Return (x, y) of the center of cell containing provided text 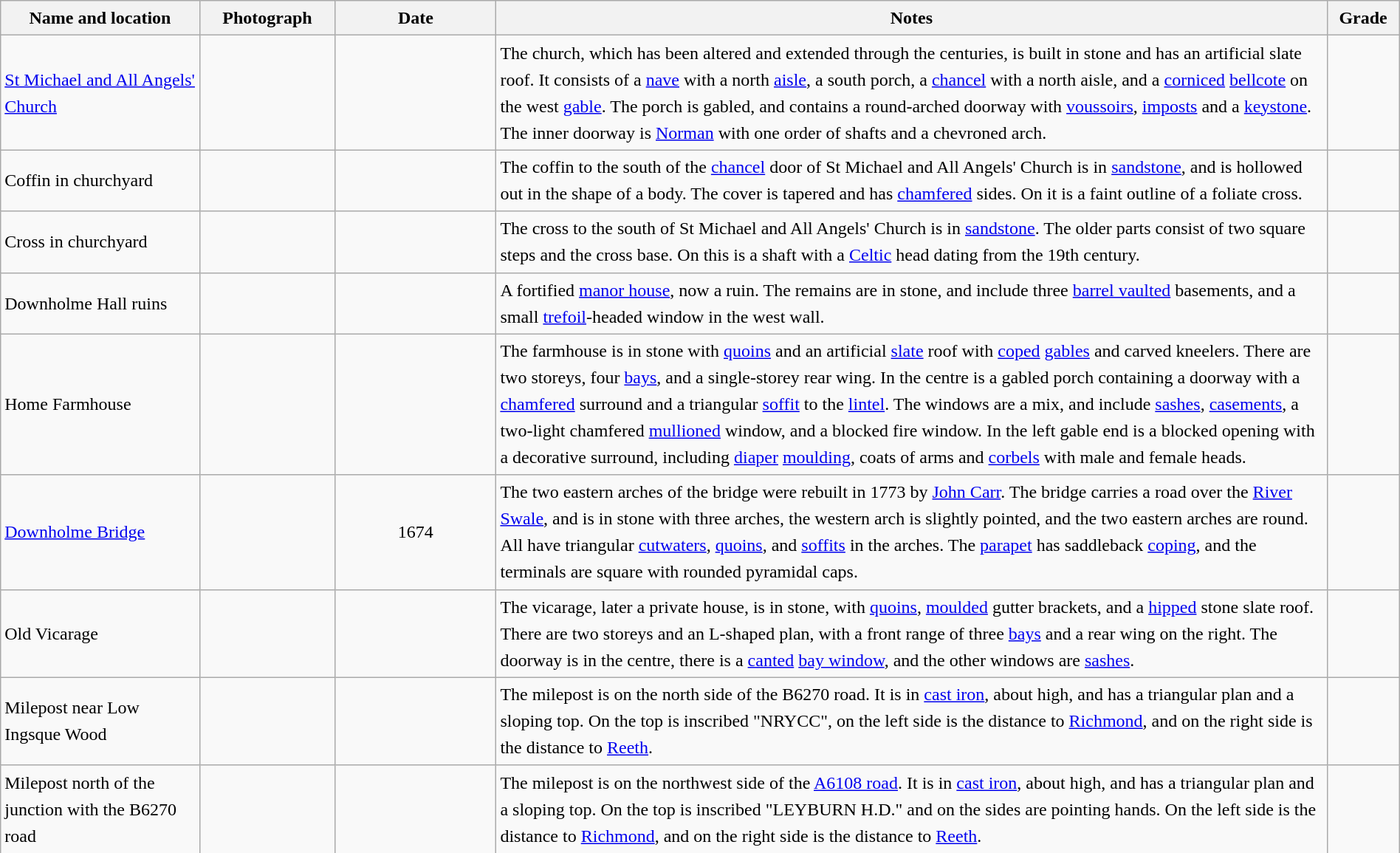
Old Vicarage (100, 634)
Coffin in churchyard (100, 180)
Downholme Hall ruins (100, 303)
Home Farmhouse (100, 405)
Notes (911, 18)
Date (416, 18)
Grade (1363, 18)
1674 (416, 532)
Name and location (100, 18)
Downholme Bridge (100, 532)
St Michael and All Angels' Church (100, 93)
Cross in churchyard (100, 242)
Photograph (267, 18)
Milepost north of the junction with the B6270 road (100, 809)
Milepost near Low Ingsque Wood (100, 721)
